Find where the given text appears and provide that cell's center as (x, y) coordinate. 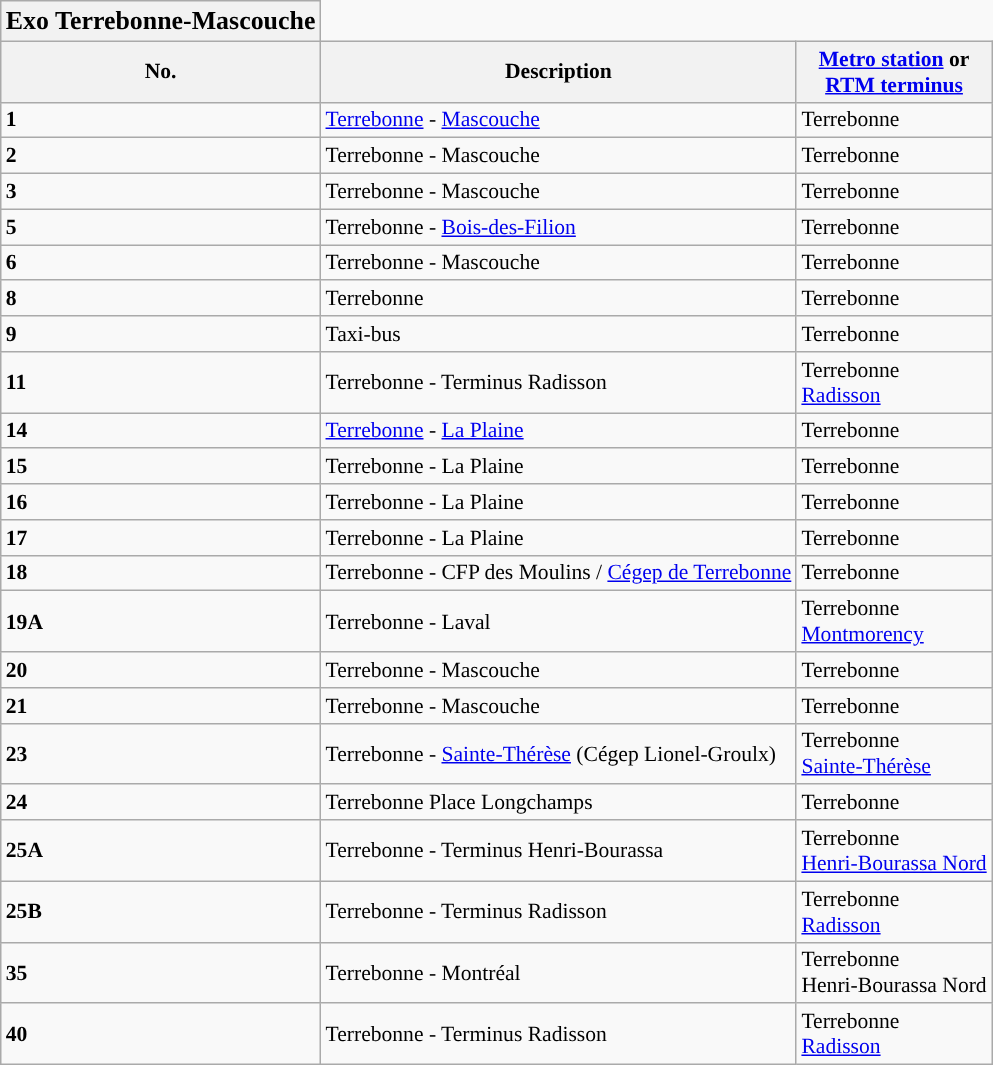
No. (161, 72)
Terrebonne - Montréal (558, 972)
23 (161, 754)
19A (161, 622)
40 (161, 1034)
Terrebonne - Sainte-Thérèse (Cégep Lionel-Groulx) (558, 754)
20 (161, 670)
Description (558, 72)
Metro station or RTM terminus (894, 72)
6 (161, 263)
Terrebonne Sainte-Thérèse (894, 754)
15 (161, 467)
Terrebonne - Terminus Henri-Bourassa (558, 850)
25B (161, 912)
17 (161, 538)
Exo Terrebonne-Mascouche (161, 21)
21 (161, 706)
24 (161, 803)
14 (161, 431)
11 (161, 382)
Terrebonne Montmorency (894, 622)
Terrebonne Radisson (894, 912)
5 (161, 227)
18 (161, 573)
3 (161, 192)
Taxi-bus (558, 334)
Terrebonne - Laval (558, 622)
35 (161, 972)
16 (161, 502)
25A (161, 850)
1 (161, 120)
Terrebonne Place Longchamps (558, 803)
8 (161, 299)
Terrebonne - Bois-des-Filion (558, 227)
Terrebonne - CFP des Moulins / Cégep de Terrebonne (558, 573)
9 (161, 334)
2 (161, 156)
